Capture the cell that displays the provided text and extract its [X, Y] central coordinate. 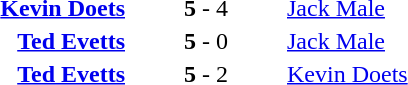
5 - 0 [206, 41]
